Capture the cell that displays the provided text and extract its [x, y] central coordinate. 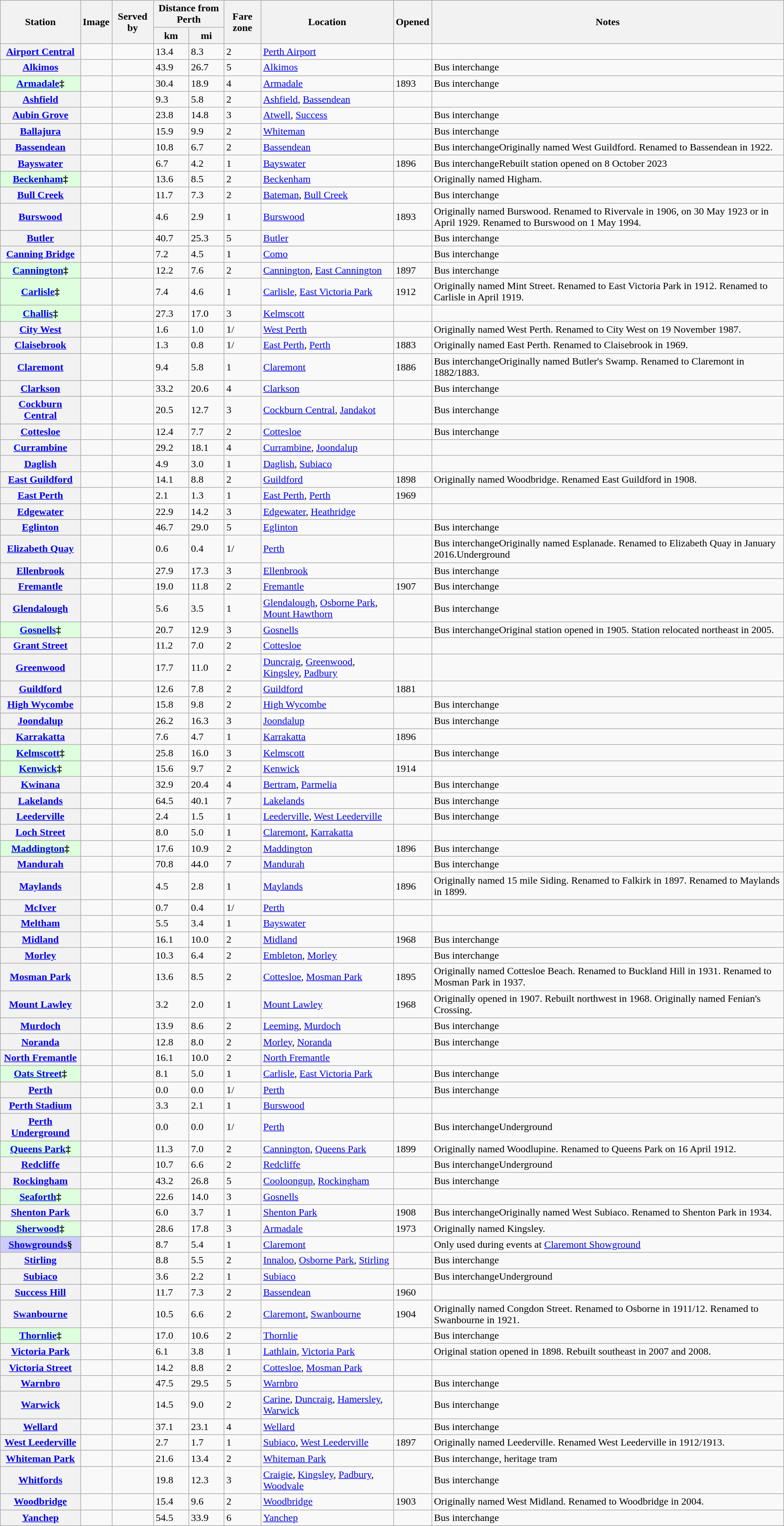
29.2 [171, 447]
22.6 [171, 1197]
Morley, Noranda [328, 1042]
Only used during events at Claremont Showground [608, 1244]
11.0 [206, 667]
Maddington‡ [40, 848]
12.8 [171, 1042]
City West [40, 329]
Currambine, Joondalup [328, 447]
Aubin Grove [40, 115]
Carine, Duncraig, Hamersley, Warwick [328, 1405]
0.6 [171, 549]
Maddington [328, 848]
Ashfield, Bassendean [328, 99]
9.6 [206, 1502]
7.7 [206, 432]
Rockingham [40, 1181]
Cockburn Central, Jandakot [328, 410]
1960 [413, 1292]
10.9 [206, 848]
4.7 [206, 737]
Stirling [40, 1260]
9.8 [206, 705]
Murdoch [40, 1026]
7.4 [171, 292]
20.6 [206, 388]
1973 [413, 1229]
14.0 [206, 1197]
West Leederville [40, 1443]
12.2 [171, 270]
Claisebrook [40, 345]
21.6 [171, 1459]
6.4 [206, 955]
Thornlie [328, 1335]
Edgewater, Heathridge [328, 512]
15.8 [171, 705]
10.7 [171, 1165]
18.1 [206, 447]
Glendalough, Osborne Park, Mount Hawthorn [328, 608]
17.3 [206, 571]
Carlisle‡ [40, 292]
Bertram, Parmelia [328, 784]
15.6 [171, 768]
33.2 [171, 388]
23.8 [171, 115]
29.5 [206, 1384]
44.0 [206, 864]
3.3 [171, 1106]
Originally named 15 mile Siding. Renamed to Falkirk in 1897. Renamed to Maylands in 1899. [608, 886]
Image [96, 22]
km [171, 36]
3.8 [206, 1351]
Claremont, Karrakatta [328, 833]
4.9 [171, 463]
Leederville [40, 817]
19.8 [171, 1480]
Beckenham [328, 179]
6.1 [171, 1351]
Bull Creek [40, 195]
25.3 [206, 238]
Bateman, Bull Creek [328, 195]
Claremont, Swanbourne [328, 1314]
Currambine [40, 447]
1907 [413, 587]
46.7 [171, 528]
14.8 [206, 115]
8.7 [171, 1244]
70.8 [171, 864]
25.8 [171, 753]
11.3 [171, 1149]
6.0 [171, 1213]
1908 [413, 1213]
14.5 [171, 1405]
18.9 [206, 83]
1904 [413, 1314]
3.6 [171, 1276]
2.7 [171, 1443]
12.4 [171, 432]
10.8 [171, 147]
Original station opened in 1898. Rebuilt southeast in 2007 and 2008. [608, 1351]
Kelmscott‡ [40, 753]
12.3 [206, 1480]
16.3 [206, 721]
Kenwick [328, 768]
1.7 [206, 1443]
Originally named Congdon Street. Renamed to Osborne in 1911/12. Renamed to Swanbourne in 1921. [608, 1314]
Notes [608, 22]
Cannington, Queens Park [328, 1149]
1881 [413, 689]
Warwick [40, 1405]
Station [40, 22]
12.9 [206, 630]
2.9 [206, 216]
Distance from Perth [188, 14]
0.8 [206, 345]
Leederville, West Leederville [328, 817]
Opened [413, 22]
Oats Street‡ [40, 1073]
3.4 [206, 923]
12.6 [171, 689]
Victoria Street [40, 1367]
Bus interchangeOriginally named Esplanade. Renamed to Elizabeth Quay in January 2016.Underground [608, 549]
20.7 [171, 630]
Armadale‡ [40, 83]
Perth Airport [328, 52]
26.7 [206, 67]
9.9 [206, 131]
2.0 [206, 1004]
32.9 [171, 784]
Originally named Cottesloe Beach. Renamed to Buckland Hill in 1931. Renamed to Mosman Park in 1937. [608, 977]
27.3 [171, 313]
1899 [413, 1149]
1895 [413, 977]
Edgewater [40, 512]
37.1 [171, 1427]
Seaforth‡ [40, 1197]
Embleton, Morley [328, 955]
Bus interchangeOriginal station opened in 1905. Station relocated northeast in 2005. [608, 630]
Beckenham‡ [40, 179]
1914 [413, 768]
15.4 [171, 1502]
Originally named West Midland. Renamed to Woodbridge in 2004. [608, 1502]
2.2 [206, 1276]
Airport Central [40, 52]
Leeming, Murdoch [328, 1026]
Elizabeth Quay [40, 549]
Originally named Burswood. Renamed to Rivervale in 1906, on 30 May 1923 or in April 1929. Renamed to Burswood on 1 May 1994. [608, 216]
5.6 [171, 608]
1883 [413, 345]
Loch Street [40, 833]
6 [242, 1518]
1969 [413, 495]
Bus interchangeOriginally named Butler's Swamp. Renamed to Claremont in 1882/1883. [608, 367]
Glendalough [40, 608]
1.5 [206, 817]
Swanbourne [40, 1314]
Originally named Woodlupine. Renamed to Queens Park on 16 April 1912. [608, 1149]
3.7 [206, 1213]
Thornlie‡ [40, 1335]
West Perth [328, 329]
22.9 [171, 512]
Daglish [40, 463]
54.5 [171, 1518]
Originally named West Perth. Renamed to City West on 19 November 1987. [608, 329]
8.3 [206, 52]
26.8 [206, 1181]
9.4 [171, 367]
Ballajura [40, 131]
Victoria Park [40, 1351]
Kwinana [40, 784]
Location [328, 22]
30.4 [171, 83]
29.0 [206, 528]
17.6 [171, 848]
16.0 [206, 753]
Cockburn Central [40, 410]
9.0 [206, 1405]
0.7 [171, 908]
3.2 [171, 1004]
12.7 [206, 410]
9.7 [206, 768]
11.2 [171, 646]
8.6 [206, 1026]
Challis‡ [40, 313]
3.5 [206, 608]
Bus interchange, heritage tram [608, 1459]
Subiaco, West Leederville [328, 1443]
20.4 [206, 784]
East Perth [40, 495]
Morley [40, 955]
Bus interchangeOriginally named West Subiaco. Renamed to Shenton Park in 1934. [608, 1213]
20.5 [171, 410]
8.1 [171, 1073]
33.9 [206, 1518]
47.5 [171, 1384]
Mosman Park [40, 977]
26.2 [171, 721]
1886 [413, 367]
7.2 [171, 254]
Cooloongup, Rockingham [328, 1181]
15.9 [171, 131]
Perth Stadium [40, 1106]
2.4 [171, 817]
19.0 [171, 587]
Ashfield [40, 99]
1.0 [206, 329]
1898 [413, 479]
43.2 [171, 1181]
Duncraig, Greenwood, Kingsley, Padbury [328, 667]
Originally opened in 1907. Rebuilt northwest in 1968. Originally named Fenian's Crossing. [608, 1004]
14.1 [171, 479]
17.8 [206, 1229]
64.5 [171, 801]
Canning Bridge [40, 254]
mi [206, 36]
Perth Underground [40, 1127]
Sherwood‡ [40, 1229]
Queens Park‡ [40, 1149]
Innaloo, Osborne Park, Stirling [328, 1260]
Originally named Leederville. Renamed West Leederville in 1912/1913. [608, 1443]
Daglish, Subiaco [328, 463]
Fare zone [242, 22]
2.8 [206, 886]
1912 [413, 292]
Originally named Higham. [608, 179]
Originally named East Perth. Renamed to Claisebrook in 1969. [608, 345]
Craigie, Kingsley, Padbury, Woodvale [328, 1480]
43.9 [171, 67]
Greenwood [40, 667]
Noranda [40, 1042]
1903 [413, 1502]
10.6 [206, 1335]
10.3 [171, 955]
Como [328, 254]
Cannington‡ [40, 270]
40.7 [171, 238]
17.7 [171, 667]
4.2 [206, 163]
McIver [40, 908]
23.1 [206, 1427]
11.8 [206, 587]
40.1 [206, 801]
13.9 [171, 1026]
Gosnells‡ [40, 630]
East Guildford [40, 479]
9.3 [171, 99]
Atwell, Success [328, 115]
Originally named Kingsley. [608, 1229]
Meltham [40, 923]
Grant Street [40, 646]
Bus interchangeOriginally named West Guildford. Renamed to Bassendean in 1922. [608, 147]
27.9 [171, 571]
Kenwick‡ [40, 768]
3.0 [206, 463]
Cannington, East Cannington [328, 270]
Originally named Woodbridge. Renamed East Guildford in 1908. [608, 479]
Bus interchangeRebuilt station opened on 8 October 2023 [608, 163]
Originally named Mint Street. Renamed to East Victoria Park in 1912. Renamed to Carlisle in April 1919. [608, 292]
Whiteman [328, 131]
5.4 [206, 1244]
1.6 [171, 329]
Whitfords [40, 1480]
7.8 [206, 689]
Lathlain, Victoria Park [328, 1351]
10.5 [171, 1314]
28.6 [171, 1229]
Success Hill [40, 1292]
Served by [132, 22]
Showgrounds§ [40, 1244]
